Pinpoint the cell where the given text exists, returning its (x, y) midpoint coordinate. 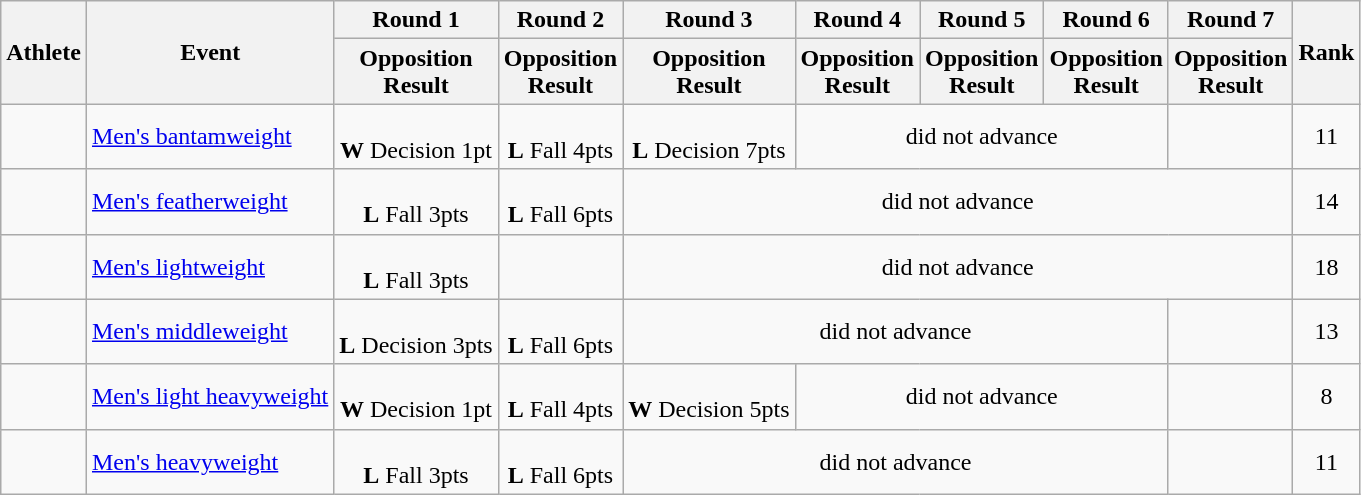
Rank (1326, 52)
Men's featherweight (210, 202)
L Decision 3pts (416, 332)
Men's lightweight (210, 266)
Round 7 (1230, 20)
Men's heavyweight (210, 462)
Men's light heavyweight (210, 396)
Athlete (44, 52)
Round 3 (709, 20)
Round 2 (560, 20)
Event (210, 52)
Round 5 (982, 20)
L Decision 7pts (709, 136)
Men's middleweight (210, 332)
Round 6 (1106, 20)
Round 4 (857, 20)
14 (1326, 202)
W Decision 5pts (709, 396)
18 (1326, 266)
8 (1326, 396)
Men's bantamweight (210, 136)
Round 1 (416, 20)
13 (1326, 332)
